Determine the [X, Y] coordinate at the center of the cell enclosing the given text.  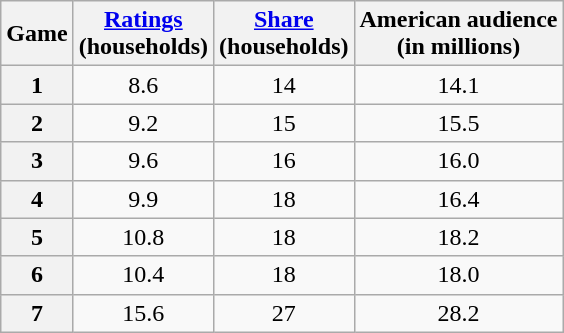
16.0 [458, 161]
9.9 [143, 199]
16 [284, 161]
28.2 [458, 313]
14.1 [458, 85]
18.0 [458, 275]
6 [37, 275]
5 [37, 237]
15.6 [143, 313]
4 [37, 199]
9.2 [143, 123]
9.6 [143, 161]
10.8 [143, 237]
18.2 [458, 237]
8.6 [143, 85]
Game [37, 34]
American audience(in millions) [458, 34]
15 [284, 123]
Share(households) [284, 34]
7 [37, 313]
15.5 [458, 123]
16.4 [458, 199]
3 [37, 161]
2 [37, 123]
10.4 [143, 275]
1 [37, 85]
27 [284, 313]
Ratings(households) [143, 34]
14 [284, 85]
